Capture the cell that displays the provided text and extract its [X, Y] central coordinate. 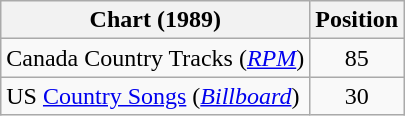
Canada Country Tracks (RPM) [156, 58]
Position [357, 20]
US Country Songs (Billboard) [156, 96]
30 [357, 96]
Chart (1989) [156, 20]
85 [357, 58]
